Capture the cell that displays the provided text and extract its (x, y) central coordinate. 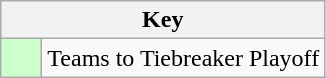
Key (163, 20)
Teams to Tiebreaker Playoff (184, 58)
